Scan for the cell matching the given text and deliver its (x, y) coordinate at center. 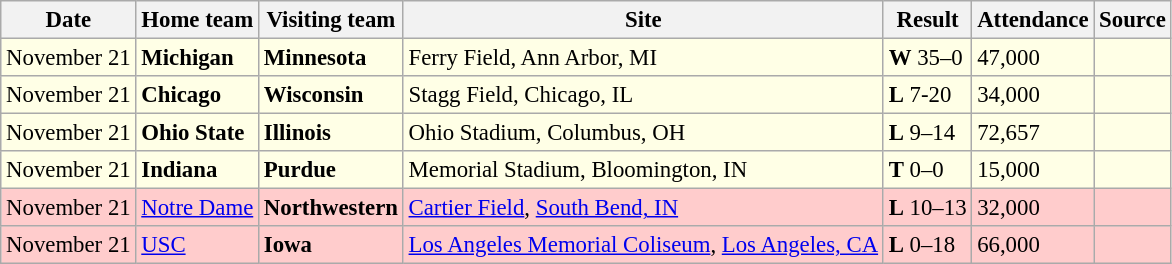
Visiting team (332, 20)
72,657 (1033, 133)
Memorial Stadium, Bloomington, IN (643, 170)
Cartier Field, South Bend, IN (643, 208)
Home team (198, 20)
66,000 (1033, 245)
T 0–0 (927, 170)
32,000 (1033, 208)
Los Angeles Memorial Coliseum, Los Angeles, CA (643, 245)
L 10–13 (927, 208)
Minnesota (332, 58)
Source (1132, 20)
Ohio State (198, 133)
Ferry Field, Ann Arbor, MI (643, 58)
Attendance (1033, 20)
Northwestern (332, 208)
Wisconsin (332, 95)
47,000 (1033, 58)
15,000 (1033, 170)
Notre Dame (198, 208)
Date (68, 20)
Ohio Stadium, Columbus, OH (643, 133)
Illinois (332, 133)
34,000 (1033, 95)
USC (198, 245)
Michigan (198, 58)
Chicago (198, 95)
Indiana (198, 170)
L 0–18 (927, 245)
Iowa (332, 245)
L 9–14 (927, 133)
Stagg Field, Chicago, IL (643, 95)
L 7-20 (927, 95)
Result (927, 20)
Purdue (332, 170)
W 35–0 (927, 58)
Site (643, 20)
